Find where the given text appears and provide that cell's center as (x, y) coordinate. 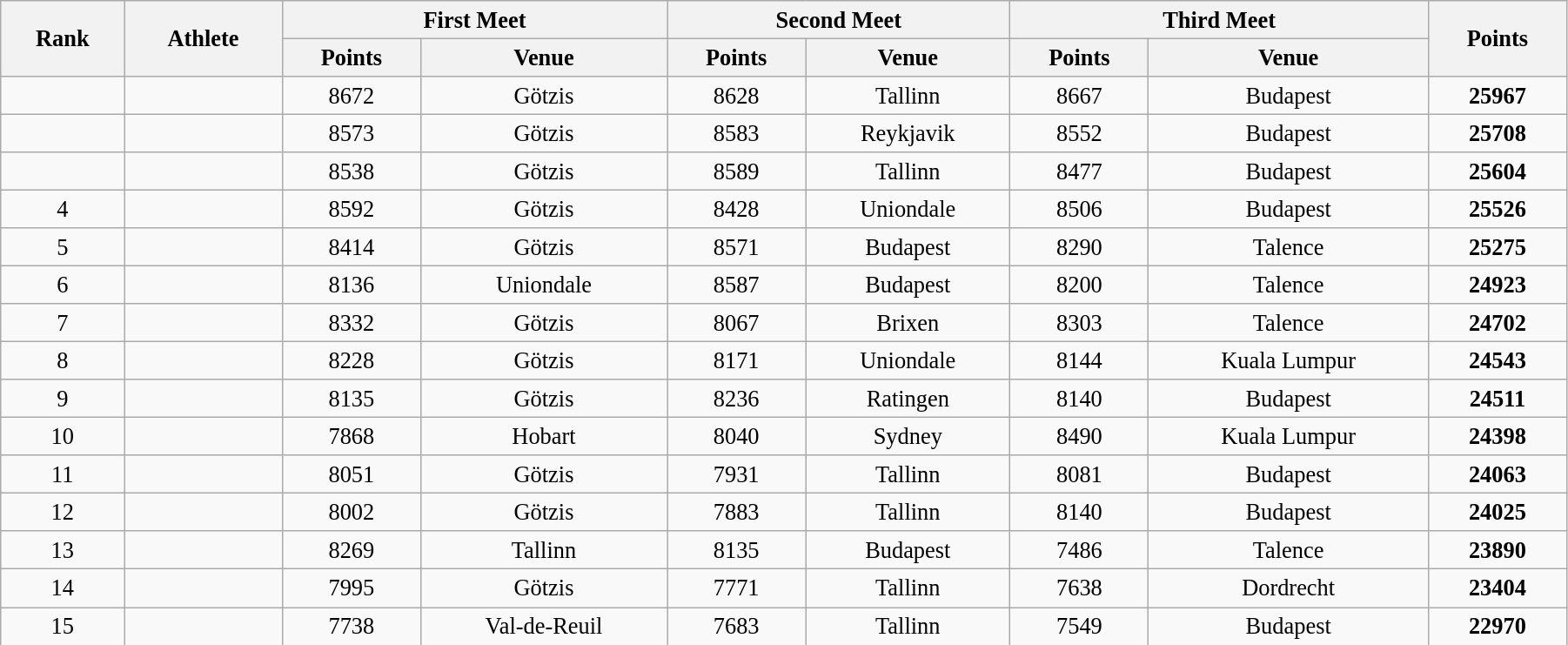
8332 (352, 323)
7995 (352, 588)
8067 (736, 323)
Sydney (908, 436)
8200 (1079, 285)
8587 (736, 285)
Dordrecht (1288, 588)
10 (63, 436)
13 (63, 550)
8589 (736, 171)
8081 (1079, 474)
8428 (736, 209)
8477 (1079, 171)
Second Meet (839, 19)
24063 (1497, 474)
25275 (1497, 247)
5 (63, 247)
8303 (1079, 323)
8171 (736, 360)
14 (63, 588)
24923 (1497, 285)
8 (63, 360)
24511 (1497, 399)
12 (63, 512)
7868 (352, 436)
8573 (352, 133)
8552 (1079, 133)
8051 (352, 474)
8672 (352, 95)
7931 (736, 474)
24702 (1497, 323)
8538 (352, 171)
25604 (1497, 171)
Ratingen (908, 399)
9 (63, 399)
8628 (736, 95)
25526 (1497, 209)
24025 (1497, 512)
8002 (352, 512)
7638 (1079, 588)
23890 (1497, 550)
Rank (63, 38)
Athlete (204, 38)
4 (63, 209)
7486 (1079, 550)
7883 (736, 512)
Val-de-Reuil (543, 626)
8490 (1079, 436)
6 (63, 285)
8040 (736, 436)
24398 (1497, 436)
25967 (1497, 95)
7683 (736, 626)
First Meet (474, 19)
22970 (1497, 626)
8583 (736, 133)
8136 (352, 285)
8269 (352, 550)
8506 (1079, 209)
Hobart (543, 436)
11 (63, 474)
8228 (352, 360)
8414 (352, 247)
Third Meet (1219, 19)
7549 (1079, 626)
25708 (1497, 133)
Reykjavik (908, 133)
15 (63, 626)
8144 (1079, 360)
8571 (736, 247)
8667 (1079, 95)
Brixen (908, 323)
8592 (352, 209)
8236 (736, 399)
7738 (352, 626)
7771 (736, 588)
8290 (1079, 247)
23404 (1497, 588)
7 (63, 323)
24543 (1497, 360)
